From the cell containing the given text, extract its center point as (X, Y) coordinate. 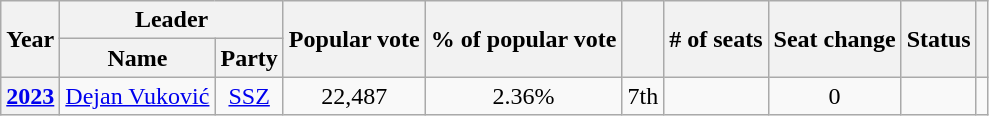
% of popular vote (524, 39)
Dejan Vuković (138, 96)
2023 (30, 96)
7th (643, 96)
Year (30, 39)
Seat change (834, 39)
0 (834, 96)
Popular vote (354, 39)
2.36% (524, 96)
22,487 (354, 96)
Name (138, 58)
# of seats (716, 39)
Status (938, 39)
Party (249, 58)
Leader (172, 20)
SSZ (249, 96)
